Extract the (x, y) coordinate from the center of the cell holding the provided text.  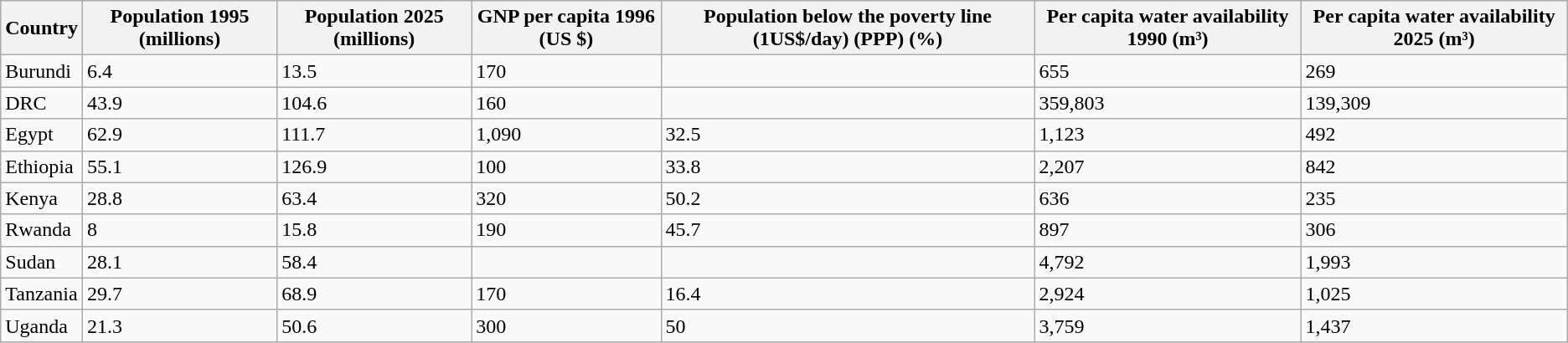
Tanzania (42, 294)
Per capita water availability 2025 (m³) (1434, 28)
300 (566, 325)
16.4 (848, 294)
21.3 (179, 325)
32.5 (848, 135)
43.9 (179, 103)
8 (179, 230)
33.8 (848, 166)
Uganda (42, 325)
655 (1168, 71)
Kenya (42, 198)
Ethiopia (42, 166)
269 (1434, 71)
63.4 (374, 198)
Egypt (42, 135)
320 (566, 198)
55.1 (179, 166)
104.6 (374, 103)
Burundi (42, 71)
2,207 (1168, 166)
28.1 (179, 262)
Country (42, 28)
3,759 (1168, 325)
160 (566, 103)
58.4 (374, 262)
GNP per capita 1996 (US $) (566, 28)
1,025 (1434, 294)
235 (1434, 198)
28.8 (179, 198)
1,090 (566, 135)
45.7 (848, 230)
Population below the poverty line (1US$/day) (PPP) (%) (848, 28)
Sudan (42, 262)
4,792 (1168, 262)
50.2 (848, 198)
1,123 (1168, 135)
Population 2025 (millions) (374, 28)
897 (1168, 230)
6.4 (179, 71)
50.6 (374, 325)
29.7 (179, 294)
68.9 (374, 294)
492 (1434, 135)
139,309 (1434, 103)
126.9 (374, 166)
DRC (42, 103)
1,993 (1434, 262)
Per capita water availability 1990 (m³) (1168, 28)
15.8 (374, 230)
62.9 (179, 135)
636 (1168, 198)
359,803 (1168, 103)
Population 1995 (millions) (179, 28)
111.7 (374, 135)
842 (1434, 166)
100 (566, 166)
13.5 (374, 71)
1,437 (1434, 325)
2,924 (1168, 294)
306 (1434, 230)
Rwanda (42, 230)
50 (848, 325)
190 (566, 230)
